Locate the cell with the specified text and output its (X, Y) center coordinate. 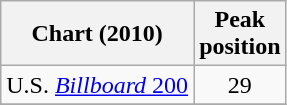
Peakposition (240, 34)
U.S. Billboard 200 (98, 85)
29 (240, 85)
Chart (2010) (98, 34)
